Return [X, Y] of the center of cell containing provided text 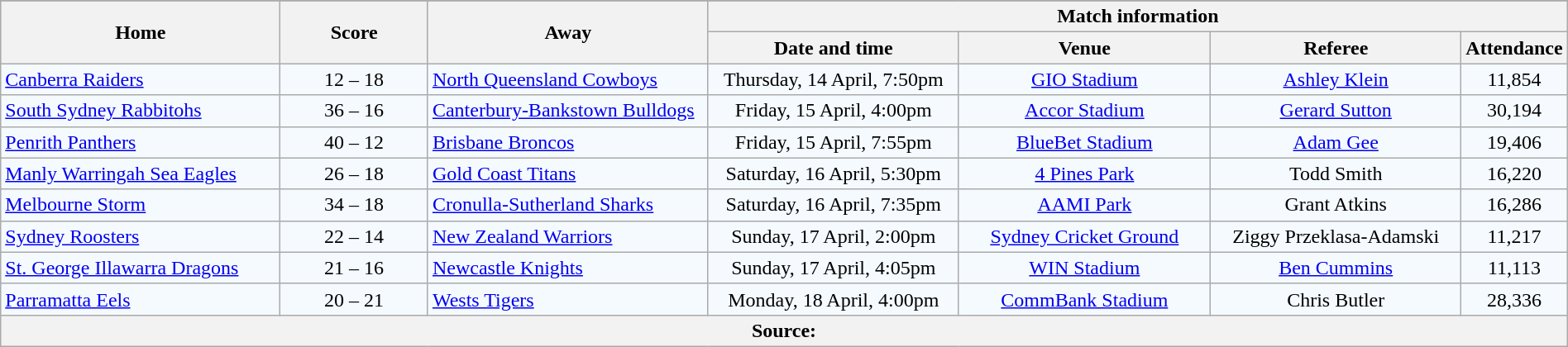
Sydney Roosters [141, 236]
30,194 [1514, 111]
Ziggy Przeklasa-Adamski [1336, 236]
Venue [1085, 48]
Ben Cummins [1336, 268]
26 – 18 [354, 173]
Grant Atkins [1336, 205]
Referee [1336, 48]
12 – 18 [354, 79]
Saturday, 16 April, 7:35pm [834, 205]
20 – 21 [354, 299]
Thursday, 14 April, 7:50pm [834, 79]
Attendance [1514, 48]
Sydney Cricket Ground [1085, 236]
Chris Butler [1336, 299]
Gold Coast Titans [567, 173]
16,286 [1514, 205]
Saturday, 16 April, 5:30pm [834, 173]
Melbourne Storm [141, 205]
Todd Smith [1336, 173]
Newcastle Knights [567, 268]
Brisbane Broncos [567, 142]
AAMI Park [1085, 205]
Source: [784, 330]
Sunday, 17 April, 4:05pm [834, 268]
WIN Stadium [1085, 268]
Away [567, 32]
Accor Stadium [1085, 111]
Monday, 18 April, 4:00pm [834, 299]
St. George Illawarra Dragons [141, 268]
Ashley Klein [1336, 79]
21 – 16 [354, 268]
Wests Tigers [567, 299]
40 – 12 [354, 142]
Home [141, 32]
Gerard Sutton [1336, 111]
BlueBet Stadium [1085, 142]
CommBank Stadium [1085, 299]
South Sydney Rabbitohs [141, 111]
34 – 18 [354, 205]
Canberra Raiders [141, 79]
Penrith Panthers [141, 142]
22 – 14 [354, 236]
Parramatta Eels [141, 299]
New Zealand Warriors [567, 236]
11,113 [1514, 268]
North Queensland Cowboys [567, 79]
Sunday, 17 April, 2:00pm [834, 236]
4 Pines Park [1085, 173]
11,854 [1514, 79]
Match information [1138, 17]
GIO Stadium [1085, 79]
36 – 16 [354, 111]
Friday, 15 April, 7:55pm [834, 142]
Friday, 15 April, 4:00pm [834, 111]
Score [354, 32]
Canterbury-Bankstown Bulldogs [567, 111]
Date and time [834, 48]
28,336 [1514, 299]
Cronulla-Sutherland Sharks [567, 205]
Manly Warringah Sea Eagles [141, 173]
Adam Gee [1336, 142]
19,406 [1514, 142]
11,217 [1514, 236]
16,220 [1514, 173]
